Pinpoint the cell where the given text exists, returning its [X, Y] midpoint coordinate. 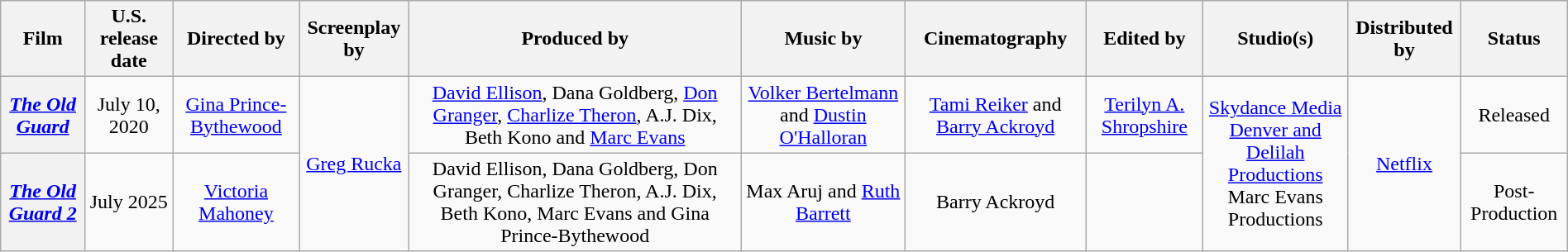
Released [1513, 115]
July 2025 [129, 202]
Victoria Mahoney [237, 202]
Directed by [237, 39]
David Ellison, Dana Goldberg, Don Granger, Charlize Theron, A.J. Dix, Beth Kono, Marc Evans and Gina Prince-Bythewood [576, 202]
July 10, 2020 [129, 115]
Terilyn A. Shropshire [1145, 115]
The Old Guard [43, 115]
Cinematography [996, 39]
Distributed by [1404, 39]
Film [43, 39]
Gina Prince-Bythewood [237, 115]
The Old Guard 2 [43, 202]
Tami Reiker and Barry Ackroyd [996, 115]
Barry Ackroyd [996, 202]
Music by [824, 39]
Max Aruj and Ruth Barrett [824, 202]
Post-Production [1513, 202]
Skydance MediaDenver and Delilah ProductionsMarc Evans Productions [1275, 164]
Screenplay by [354, 39]
Edited by [1145, 39]
Status [1513, 39]
Greg Rucka [354, 164]
Netflix [1404, 164]
Studio(s) [1275, 39]
David Ellison, Dana Goldberg, Don Granger, Charlize Theron, A.J. Dix, Beth Kono and Marc Evans [576, 115]
Produced by [576, 39]
U.S. release date [129, 39]
Volker Bertelmann and Dustin O'Halloran [824, 115]
